Search for the cell housing the specified text and yield its (X, Y) center coordinate. 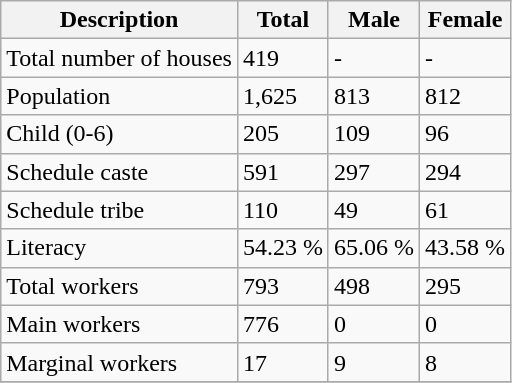
Total (282, 20)
Male (374, 20)
54.23 % (282, 248)
49 (374, 210)
294 (466, 172)
Main workers (120, 324)
297 (374, 172)
1,625 (282, 96)
96 (466, 134)
Population (120, 96)
419 (282, 58)
8 (466, 362)
Schedule tribe (120, 210)
Total workers (120, 286)
9 (374, 362)
109 (374, 134)
17 (282, 362)
205 (282, 134)
65.06 % (374, 248)
813 (374, 96)
812 (466, 96)
Marginal workers (120, 362)
Child (0-6) (120, 134)
Schedule caste (120, 172)
Description (120, 20)
591 (282, 172)
Female (466, 20)
110 (282, 210)
Literacy (120, 248)
61 (466, 210)
295 (466, 286)
776 (282, 324)
498 (374, 286)
43.58 % (466, 248)
Total number of houses (120, 58)
793 (282, 286)
